Pinpoint the cell where the given text exists, returning its (X, Y) midpoint coordinate. 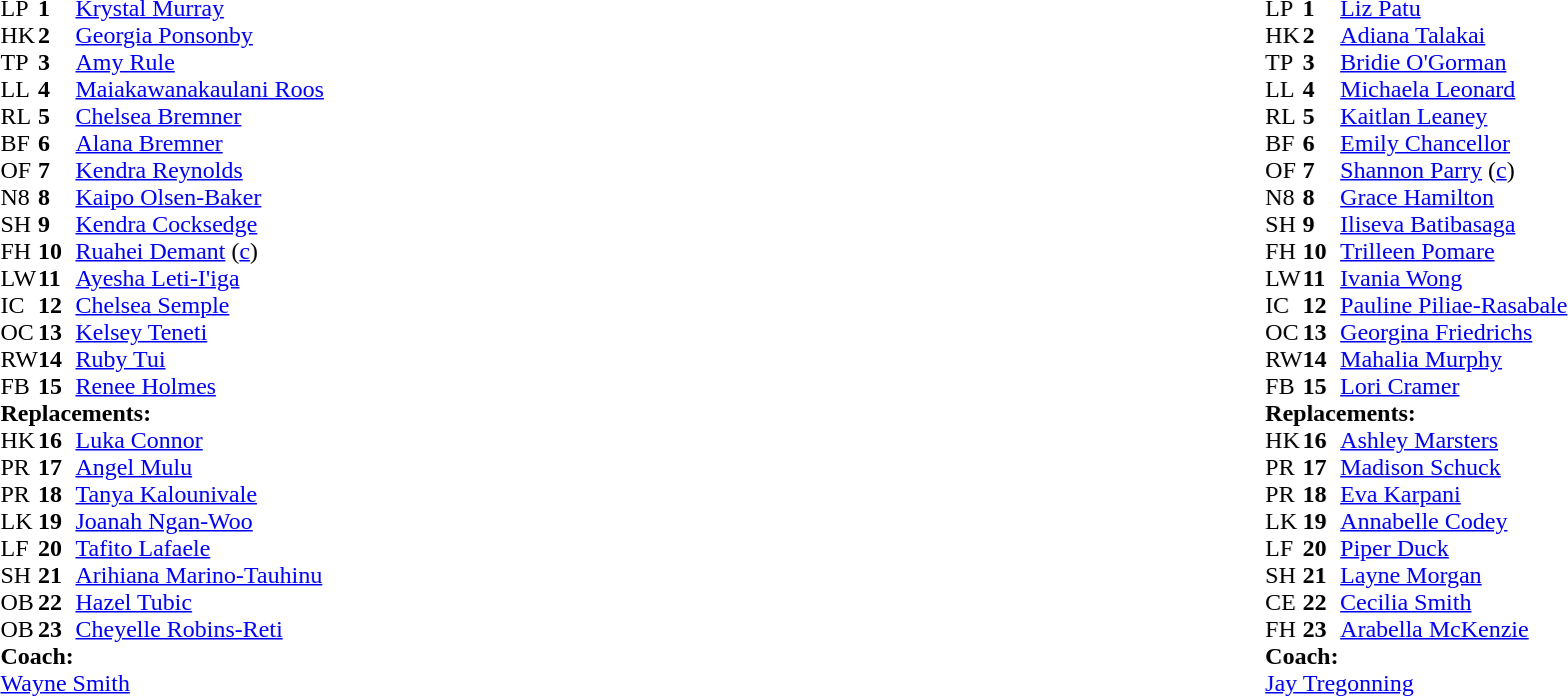
Mahalia Murphy (1453, 360)
Kaitlan Leaney (1453, 116)
Kendra Cocksedge (200, 224)
Luka Connor (200, 440)
Alana Bremner (200, 144)
Maiakawanakaulani Roos (200, 90)
Kendra Reynolds (200, 170)
Amy Rule (200, 62)
Angel Mulu (200, 468)
Renee Holmes (200, 386)
Lori Cramer (1453, 386)
Trilleen Pomare (1453, 252)
Bridie O'Gorman (1453, 62)
Ruby Tui (200, 360)
Chelsea Semple (200, 306)
Pauline Piliae-Rasabale (1453, 306)
Piper Duck (1453, 548)
Tafito Lafaele (200, 548)
Kaipo Olsen-Baker (200, 198)
Tanya Kalounivale (200, 494)
Madison Schuck (1453, 468)
CE (1284, 602)
Cecilia Smith (1453, 602)
Kelsey Teneti (200, 332)
Hazel Tubic (200, 602)
Cheyelle Robins-Reti (200, 630)
Michaela Leonard (1453, 90)
Eva Karpani (1453, 494)
Ruahei Demant (c) (200, 252)
Adiana Talakai (1453, 36)
Arihiana Marino-Tauhinu (200, 576)
Arabella McKenzie (1453, 630)
Ayesha Leti-I'iga (200, 278)
Layne Morgan (1453, 576)
Shannon Parry (c) (1453, 170)
Emily Chancellor (1453, 144)
Annabelle Codey (1453, 522)
Ivania Wong (1453, 278)
Georgina Friedrichs (1453, 332)
Grace Hamilton (1453, 198)
Ashley Marsters (1453, 440)
Chelsea Bremner (200, 116)
Joanah Ngan-Woo (200, 522)
Iliseva Batibasaga (1453, 224)
Georgia Ponsonby (200, 36)
